Locate the cell with the specified text and output its [X, Y] center coordinate. 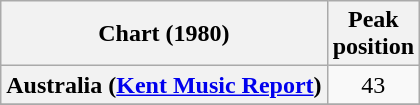
Chart (1980) [164, 34]
43 [373, 85]
Australia (Kent Music Report) [164, 85]
Peakposition [373, 34]
